Return [X, Y] of the center of cell containing provided text 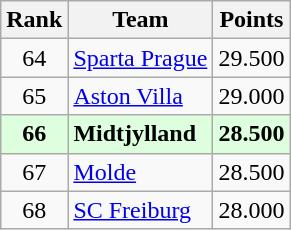
Molde [140, 172]
29.000 [252, 96]
67 [34, 172]
Aston Villa [140, 96]
28.000 [252, 210]
66 [34, 134]
Team [140, 20]
Sparta Prague [140, 58]
Points [252, 20]
64 [34, 58]
29.500 [252, 58]
Rank [34, 20]
65 [34, 96]
SC Freiburg [140, 210]
Midtjylland [140, 134]
68 [34, 210]
